Locate the cell with the specified text and output its [x, y] center coordinate. 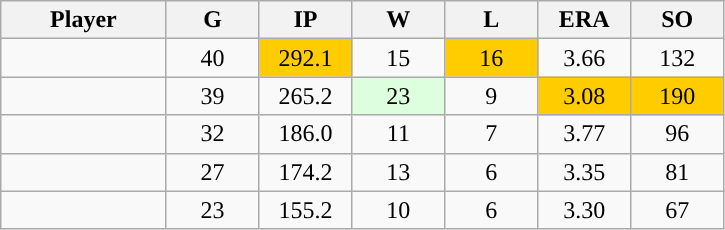
186.0 [306, 134]
265.2 [306, 96]
155.2 [306, 210]
81 [678, 172]
174.2 [306, 172]
32 [212, 134]
ERA [584, 20]
40 [212, 58]
IP [306, 20]
132 [678, 58]
16 [492, 58]
3.35 [584, 172]
W [398, 20]
L [492, 20]
3.08 [584, 96]
11 [398, 134]
G [212, 20]
15 [398, 58]
SO [678, 20]
7 [492, 134]
9 [492, 96]
27 [212, 172]
39 [212, 96]
67 [678, 210]
10 [398, 210]
3.30 [584, 210]
190 [678, 96]
3.77 [584, 134]
292.1 [306, 58]
Player [84, 20]
96 [678, 134]
3.66 [584, 58]
13 [398, 172]
